Scan for the cell matching the given text and deliver its (x, y) coordinate at center. 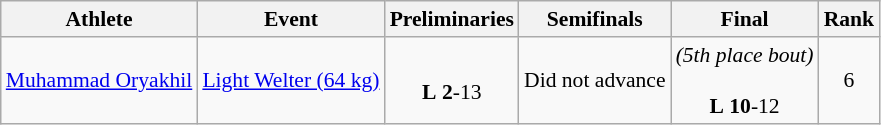
L 2-13 (452, 80)
(5th place bout) L 10-12 (745, 80)
6 (850, 80)
Preliminaries (452, 19)
Event (290, 19)
Muhammad Oryakhil (100, 80)
Did not advance (595, 80)
Athlete (100, 19)
Rank (850, 19)
Final (745, 19)
Semifinals (595, 19)
Light Welter (64 kg) (290, 80)
